Return the (X, Y) coordinate for the center point of the cell that contains the specified text.  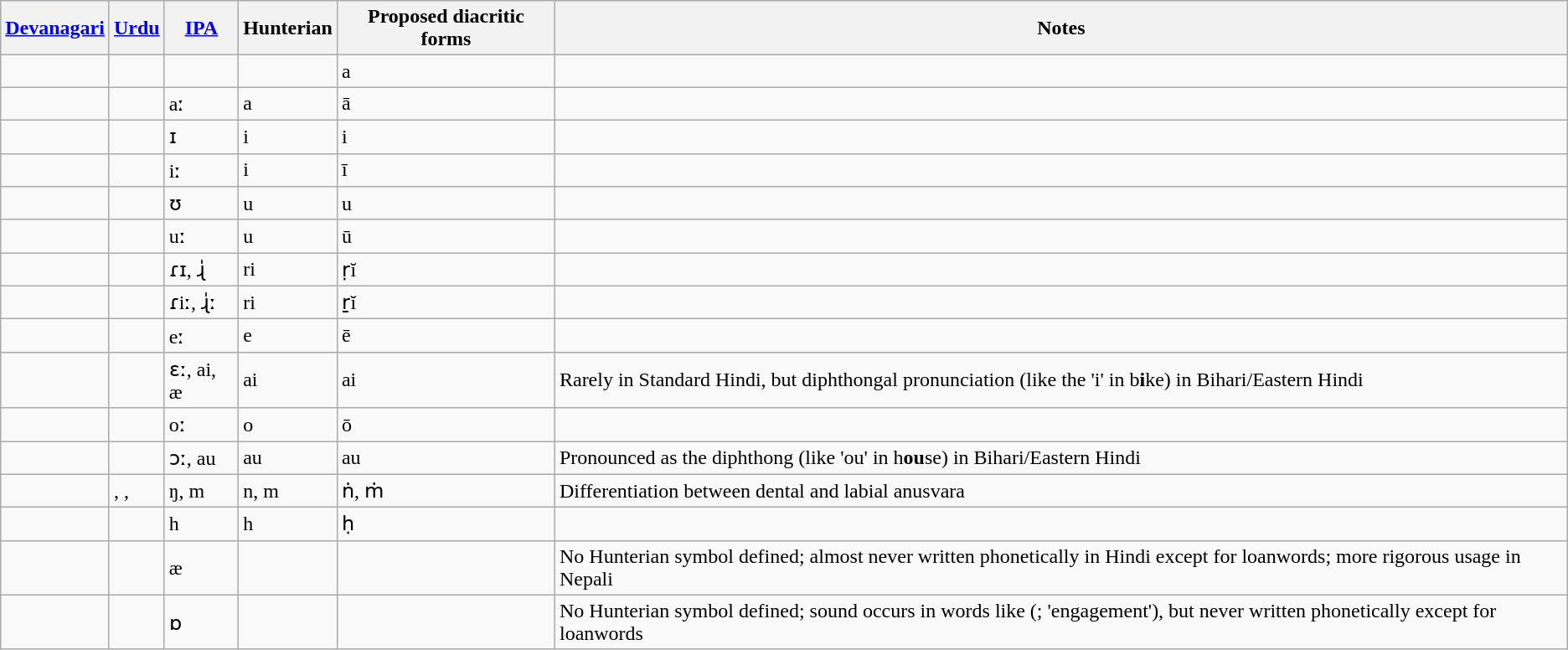
ʊ (201, 204)
ḥ (446, 524)
ɪ (201, 137)
Differentiation between dental and labial anusvara (1060, 491)
IPA (201, 28)
ɒ (201, 622)
eː (201, 336)
ɛː, ai, æ (201, 380)
Hunterian (288, 28)
, , (137, 491)
Pronounced as the diphthong (like 'ou' in house) in Bihari/Eastern Hindi (1060, 457)
No Hunterian symbol defined; almost never written phonetically in Hindi except for loanwords; more rigorous usage in Nepali (1060, 568)
No Hunterian symbol defined; sound occurs in words like (; 'engagement'), but never written phonetically except for loanwords (1060, 622)
ŋ, m (201, 491)
uː (201, 236)
ṛĭ (446, 270)
Rarely in Standard Hindi, but diphthongal pronunciation (like the 'i' in bike) in Bihari/Eastern Hindi (1060, 380)
Urdu (137, 28)
ɔː, au (201, 457)
æ (201, 568)
Proposed diacritic forms (446, 28)
Notes (1060, 28)
Devanagari (55, 28)
ṅ, ṁ (446, 491)
aː (201, 104)
ū (446, 236)
n, m (288, 491)
oː (201, 425)
ṟĭ (446, 302)
o (288, 425)
ɾiː, ɻ̍ː (201, 302)
ā (446, 104)
e (288, 336)
ē (446, 336)
iː (201, 170)
ō (446, 425)
ɾɪ, ɻ̍ (201, 270)
ī (446, 170)
